Extract the [x, y] coordinate from the center of the cell holding the provided text.  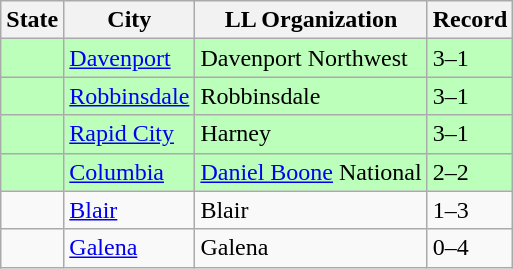
LL Organization [311, 20]
Harney [311, 134]
Daniel Boone National [311, 172]
Davenport [130, 58]
State [32, 20]
Rapid City [130, 134]
0–4 [470, 248]
Record [470, 20]
1–3 [470, 210]
City [130, 20]
Davenport Northwest [311, 58]
2–2 [470, 172]
Columbia [130, 172]
